Detect which cell encompasses the target text, then output its (X, Y) center coordinate. 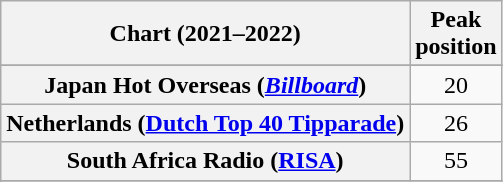
Japan Hot Overseas (Billboard) (206, 85)
20 (456, 85)
26 (456, 123)
Peakposition (456, 34)
South Africa Radio (RISA) (206, 161)
Chart (2021–2022) (206, 34)
55 (456, 161)
Netherlands (Dutch Top 40 Tipparade) (206, 123)
